Extract the (x, y) coordinate from the center of the cell holding the provided text.  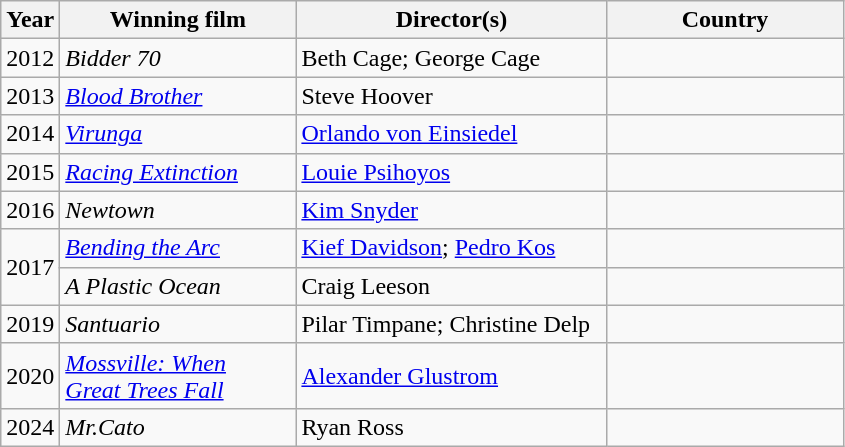
Kief Davidson; Pedro Kos (452, 248)
2014 (30, 134)
Blood Brother (178, 96)
2012 (30, 58)
A Plastic Ocean (178, 286)
Director(s) (452, 20)
Virunga (178, 134)
Country (725, 20)
Mr.Cato (178, 427)
Orlando von Einsiedel (452, 134)
Bidder 70 (178, 58)
Mossville: WhenGreat Trees Fall (178, 376)
2020 (30, 376)
Ryan Ross (452, 427)
Bending the Arc (178, 248)
Alexander Glustrom (452, 376)
Louie Psihoyos (452, 172)
2015 (30, 172)
Beth Cage; George Cage (452, 58)
2019 (30, 324)
2013 (30, 96)
2017 (30, 267)
Year (30, 20)
Winning film (178, 20)
Pilar Timpane; Christine Delp (452, 324)
Craig Leeson (452, 286)
2016 (30, 210)
Racing Extinction (178, 172)
2024 (30, 427)
Steve Hoover (452, 96)
Santuario (178, 324)
Newtown (178, 210)
Kim Snyder (452, 210)
